Search for the cell housing the specified text and yield its [x, y] center coordinate. 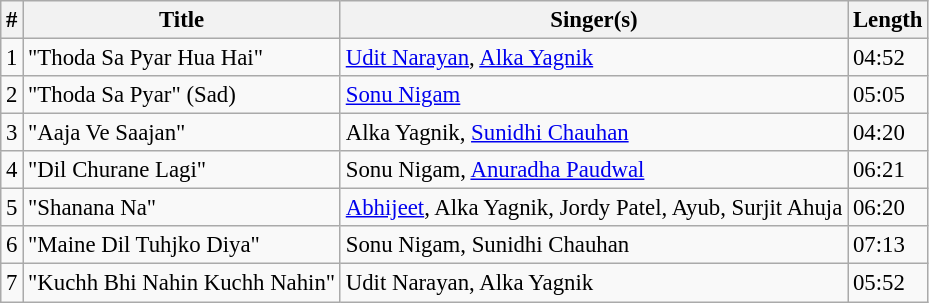
"Aaja Ve Saajan" [182, 133]
06:21 [888, 170]
Length [888, 20]
07:13 [888, 245]
5 [12, 208]
"Maine Dil Tuhjko Diya" [182, 245]
Singer(s) [594, 20]
Sonu Nigam, Anuradha Paudwal [594, 170]
"Shanana Na" [182, 208]
4 [12, 170]
05:52 [888, 283]
3 [12, 133]
"Thoda Sa Pyar" (Sad) [182, 95]
04:52 [888, 58]
7 [12, 283]
2 [12, 95]
"Kuchh Bhi Nahin Kuchh Nahin" [182, 283]
Alka Yagnik, Sunidhi Chauhan [594, 133]
04:20 [888, 133]
# [12, 20]
"Dil Churane Lagi" [182, 170]
Sonu Nigam [594, 95]
Title [182, 20]
"Thoda Sa Pyar Hua Hai" [182, 58]
05:05 [888, 95]
6 [12, 245]
Abhijeet, Alka Yagnik, Jordy Patel, Ayub, Surjit Ahuja [594, 208]
1 [12, 58]
Sonu Nigam, Sunidhi Chauhan [594, 245]
06:20 [888, 208]
